Return [X, Y] of the center of cell containing provided text 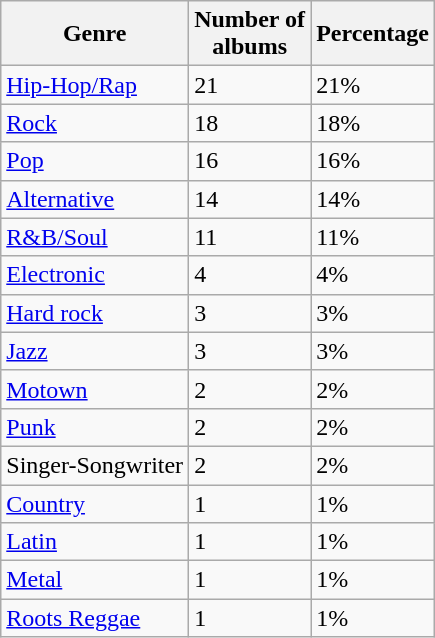
Alternative [95, 199]
16% [373, 161]
Jazz [95, 351]
Singer-Songwriter [95, 465]
Punk [95, 427]
Country [95, 503]
21 [250, 85]
21% [373, 85]
R&B/Soul [95, 237]
Roots Reggae [95, 618]
11 [250, 237]
Metal [95, 580]
11% [373, 237]
18% [373, 123]
14% [373, 199]
Latin [95, 542]
Motown [95, 389]
Number of albums [250, 34]
Pop [95, 161]
18 [250, 123]
Rock [95, 123]
4% [373, 275]
16 [250, 161]
Electronic [95, 275]
Hip-Hop/Rap [95, 85]
14 [250, 199]
Genre [95, 34]
Hard rock [95, 313]
Percentage [373, 34]
4 [250, 275]
